Output the (X, Y) coordinate of the center of the cell containing the given text.  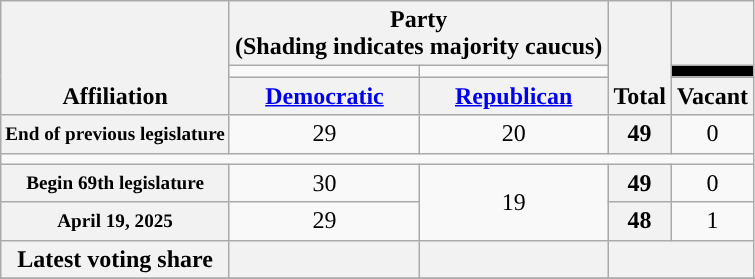
Latest voting share (116, 259)
Vacant (712, 96)
30 (324, 183)
Total (640, 58)
Democratic (324, 96)
20 (514, 134)
End of previous legislature (116, 134)
1 (712, 221)
19 (514, 202)
Republican (514, 96)
Begin 69th legislature (116, 183)
Affiliation (116, 58)
48 (640, 221)
April 19, 2025 (116, 221)
Party (Shading indicates majority caucus) (418, 34)
